Scan for the cell matching the given text and deliver its (x, y) coordinate at center. 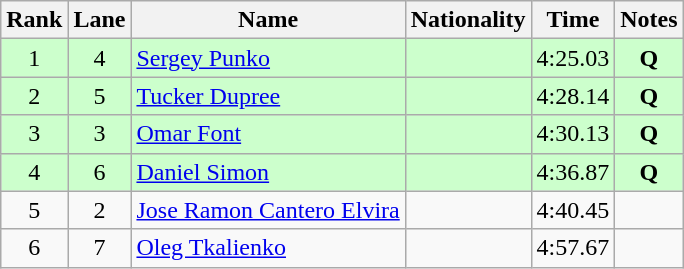
Name (268, 20)
Tucker Dupree (268, 96)
7 (100, 248)
Rank (34, 20)
Nationality (468, 20)
Omar Font (268, 134)
Jose Ramon Cantero Elvira (268, 210)
Notes (649, 20)
4:36.87 (573, 172)
1 (34, 58)
Sergey Punko (268, 58)
Oleg Tkalienko (268, 248)
Time (573, 20)
Daniel Simon (268, 172)
4:57.67 (573, 248)
4:30.13 (573, 134)
Lane (100, 20)
4:40.45 (573, 210)
4:28.14 (573, 96)
4:25.03 (573, 58)
